Output the (X, Y) coordinate of the center of the cell containing the given text.  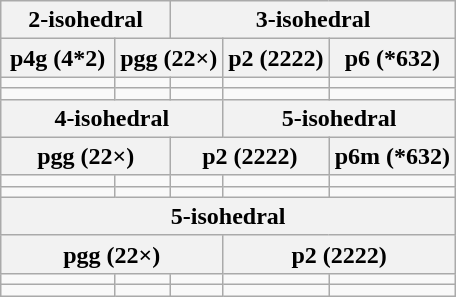
p6m (*632) (392, 156)
3-isohedral (314, 20)
2-isohedral (86, 20)
p6 (*632) (392, 58)
4-isohedral (112, 118)
p4g (4*2) (58, 58)
